Provide the [x, y] coordinate of the cell's center where the given text is located.  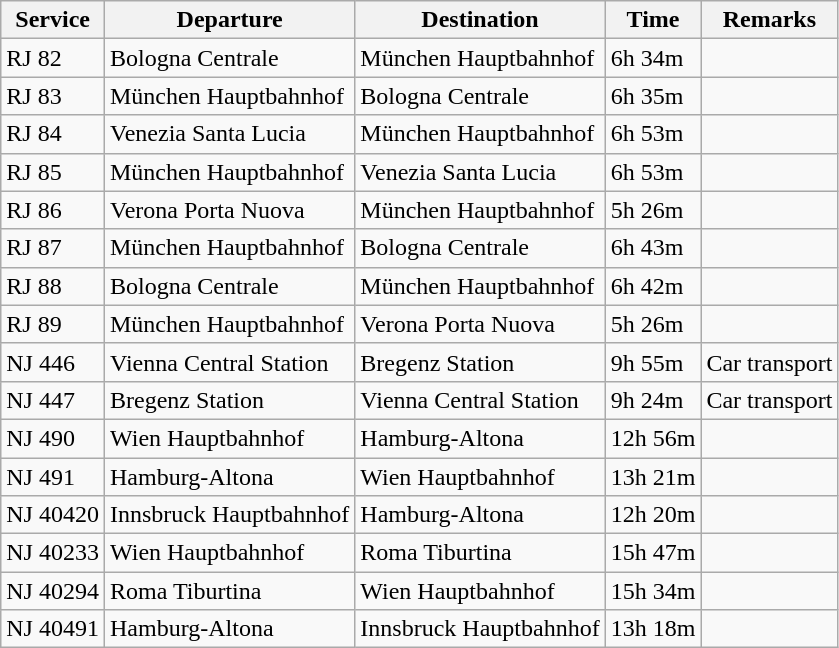
RJ 89 [53, 324]
NJ 40491 [53, 629]
6h 35m [653, 96]
12h 56m [653, 438]
Departure [229, 20]
NJ 490 [53, 438]
Destination [480, 20]
9h 55m [653, 362]
6h 34m [653, 58]
15h 34m [653, 591]
9h 24m [653, 400]
RJ 86 [53, 210]
RJ 84 [53, 134]
RJ 83 [53, 96]
12h 20m [653, 515]
15h 47m [653, 553]
NJ 447 [53, 400]
Remarks [770, 20]
RJ 88 [53, 286]
NJ 491 [53, 477]
RJ 82 [53, 58]
13h 21m [653, 477]
13h 18m [653, 629]
Time [653, 20]
NJ 40294 [53, 591]
Service [53, 20]
NJ 40233 [53, 553]
NJ 40420 [53, 515]
6h 43m [653, 248]
RJ 85 [53, 172]
RJ 87 [53, 248]
6h 42m [653, 286]
NJ 446 [53, 362]
